Output the [x, y] coordinate of the center of the cell containing the given text.  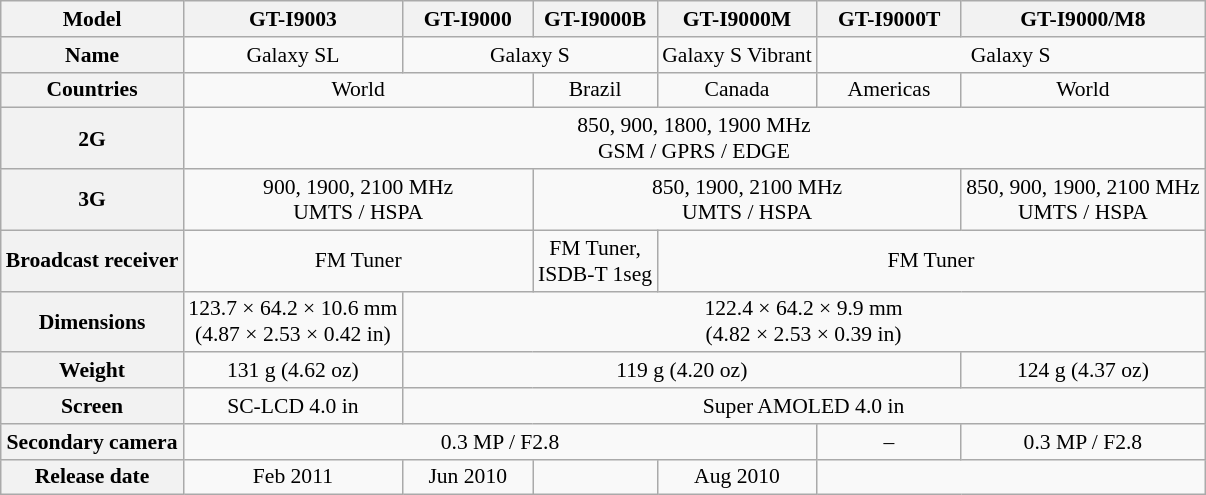
Weight [92, 371]
850, 1900, 2100 MHz UMTS / HSPA [747, 200]
Galaxy S Vibrant [737, 55]
Countries [92, 90]
Feb 2011 [292, 477]
Galaxy SL [292, 55]
850, 900, 1900, 2100 MHz UMTS / HSPA [1082, 200]
FM Tuner, ISDB-T 1seg [595, 260]
Super AMOLED 4.0 in [803, 406]
Name [92, 55]
SC-LCD 4.0 in [292, 406]
123.7 × 64.2 × 10.6 mm(4.87 × 2.53 × 0.42 in) [292, 322]
GT-I9000M [737, 19]
Aug 2010 [737, 477]
124 g (4.37 oz) [1082, 371]
Model [92, 19]
Americas [889, 90]
Dimensions [92, 322]
Canada [737, 90]
119 g (4.20 oz) [682, 371]
GT-I9000B [595, 19]
122.4 × 64.2 × 9.9 mm(4.82 × 2.53 × 0.39 in) [803, 322]
GT-I9000 [467, 19]
2G [92, 138]
Brazil [595, 90]
Release date [92, 477]
GT-I9000T [889, 19]
131 g (4.62 oz) [292, 371]
Jun 2010 [467, 477]
GT-I9003 [292, 19]
Screen [92, 406]
– [889, 442]
3G [92, 200]
900, 1900, 2100 MHz UMTS / HSPA [358, 200]
850, 900, 1800, 1900 MHz GSM / GPRS / EDGE [694, 138]
GT-I9000/M8 [1082, 19]
Broadcast receiver [92, 260]
Secondary camera [92, 442]
